For the text-containing cell, return its midpoint in (x, y) coordinate format. 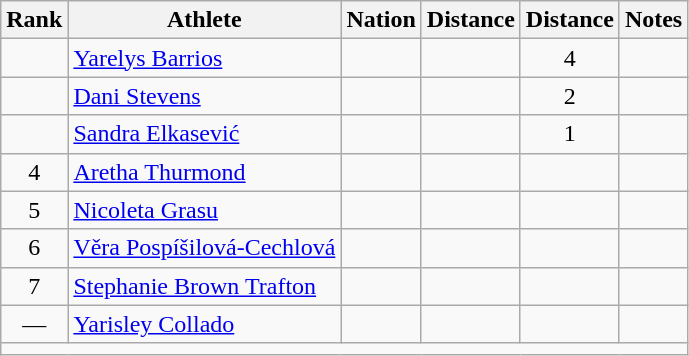
Rank (34, 20)
Nicoleta Grasu (204, 210)
1 (570, 134)
2 (570, 96)
6 (34, 248)
Věra Pospíšilová-Cechlová (204, 248)
5 (34, 210)
Yarelys Barrios (204, 58)
Nation (381, 20)
Sandra Elkasević (204, 134)
Notes (653, 20)
Yarisley Collado (204, 324)
Stephanie Brown Trafton (204, 286)
Aretha Thurmond (204, 172)
— (34, 324)
7 (34, 286)
Athlete (204, 20)
Dani Stevens (204, 96)
